For the text-containing cell, return its midpoint in [x, y] coordinate format. 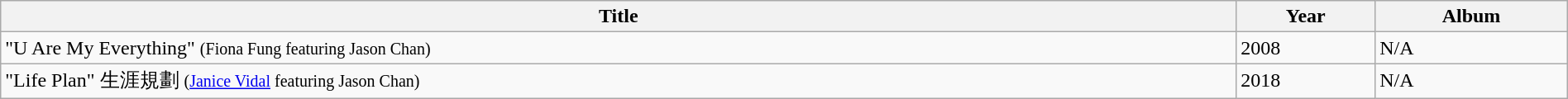
"U Are My Everything" (Fiona Fung featuring Jason Chan) [619, 48]
"Life Plan" 生涯規劃 (Janice Vidal featuring Jason Chan) [619, 81]
Year [1306, 16]
Album [1471, 16]
2018 [1306, 81]
2008 [1306, 48]
Title [619, 16]
